Return [x, y] of the center of cell containing provided text 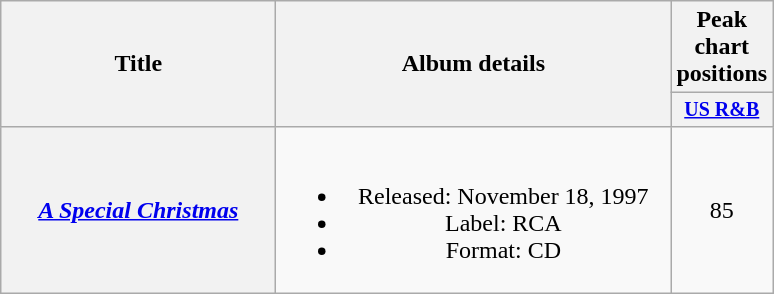
85 [722, 210]
Title [138, 64]
US R&B [722, 110]
Released: November 18, 1997Label: RCAFormat: CD [474, 210]
A Special Christmas [138, 210]
Peak chart positions [722, 47]
Album details [474, 64]
